Locate the cell with the specified text and output its (x, y) center coordinate. 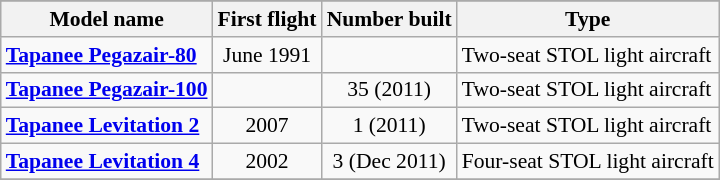
2007 (268, 126)
Type (588, 19)
3 (Dec 2011) (390, 162)
35 (2011) (390, 90)
First flight (268, 19)
June 1991 (268, 55)
Number built (390, 19)
Four-seat STOL light aircraft (588, 162)
1 (2011) (390, 126)
Model name (107, 19)
Tapanee Pegazair-100 (107, 90)
Tapanee Levitation 2 (107, 126)
Tapanee Pegazair-80 (107, 55)
2002 (268, 162)
Tapanee Levitation 4 (107, 162)
